Search for the cell housing the specified text and yield its [X, Y] center coordinate. 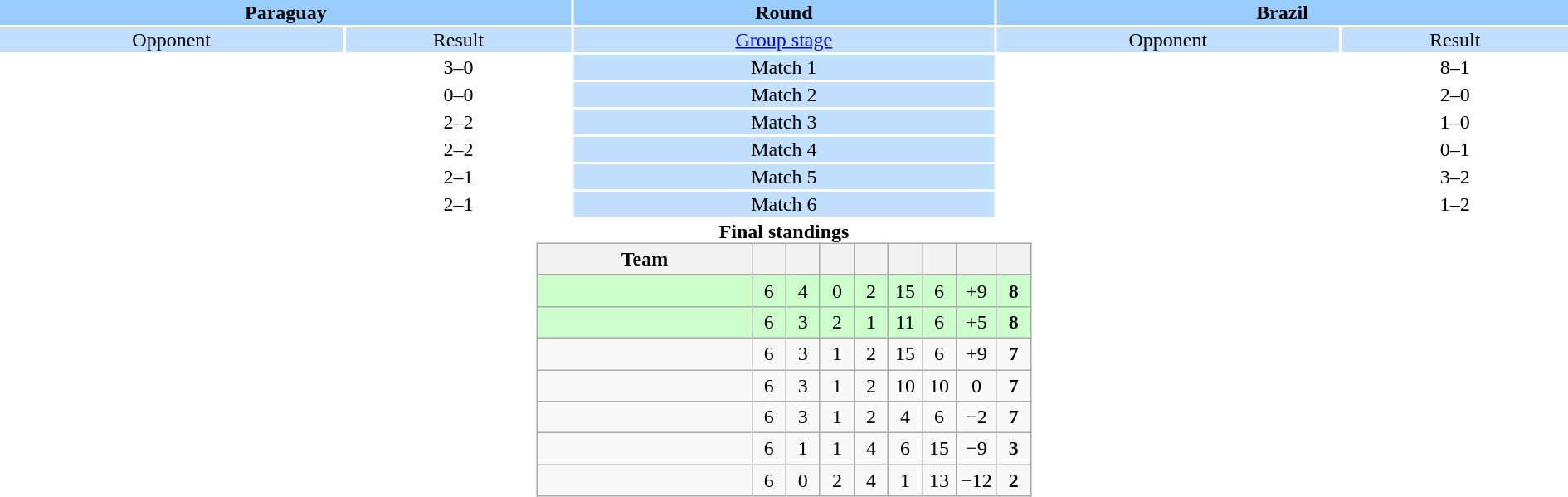
−2 [977, 417]
Brazil [1283, 12]
Match 3 [784, 122]
Match 6 [784, 204]
Paraguay [285, 12]
2–0 [1455, 95]
0–1 [1455, 149]
3–2 [1455, 177]
11 [906, 322]
−12 [977, 480]
Match 2 [784, 95]
8–1 [1455, 67]
Round [784, 12]
+5 [977, 322]
−9 [977, 449]
Group stage [784, 40]
0–0 [458, 95]
1–0 [1455, 122]
Match 5 [784, 177]
13 [939, 480]
Match 1 [784, 67]
3–0 [458, 67]
Team [645, 259]
1–2 [1455, 204]
Match 4 [784, 149]
